For the text-containing cell, return its midpoint in (x, y) coordinate format. 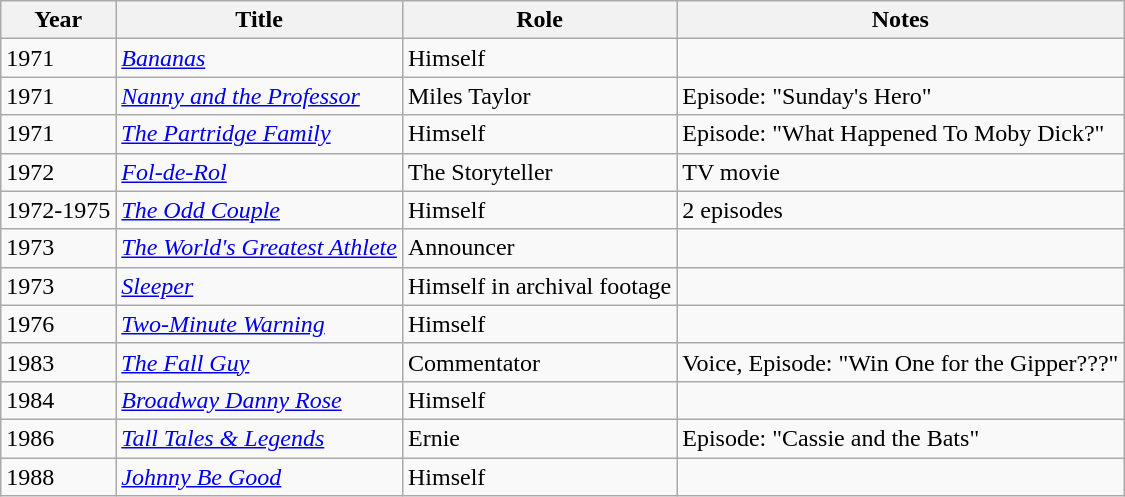
Episode: "What Happened To Moby Dick?" (900, 134)
Commentator (539, 362)
1986 (58, 438)
The Partridge Family (260, 134)
The Storyteller (539, 172)
Johnny Be Good (260, 477)
Bananas (260, 58)
The Odd Couple (260, 210)
1984 (58, 400)
Episode: "Sunday's Hero" (900, 96)
The Fall Guy (260, 362)
Title (260, 20)
1983 (58, 362)
The World's Greatest Athlete (260, 248)
Episode: "Cassie and the Bats" (900, 438)
Nanny and the Professor (260, 96)
Ernie (539, 438)
1988 (58, 477)
Announcer (539, 248)
Role (539, 20)
Voice, Episode: "Win One for the Gipper???" (900, 362)
TV movie (900, 172)
Miles Taylor (539, 96)
1972-1975 (58, 210)
Two-Minute Warning (260, 324)
Himself in archival footage (539, 286)
1972 (58, 172)
Fol-de-Rol (260, 172)
Sleeper (260, 286)
Broadway Danny Rose (260, 400)
2 episodes (900, 210)
1976 (58, 324)
Notes (900, 20)
Year (58, 20)
Tall Tales & Legends (260, 438)
